Output the [X, Y] coordinate of the center of the cell containing the given text.  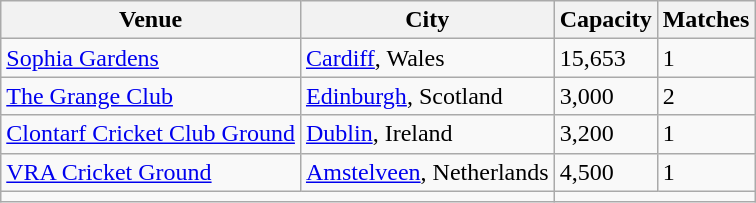
3,000 [606, 96]
Dublin, Ireland [427, 134]
Venue [151, 20]
Matches [706, 20]
Sophia Gardens [151, 58]
Capacity [606, 20]
Amstelveen, Netherlands [427, 172]
VRA Cricket Ground [151, 172]
City [427, 20]
The Grange Club [151, 96]
4,500 [606, 172]
Edinburgh, Scotland [427, 96]
15,653 [606, 58]
2 [706, 96]
Cardiff, Wales [427, 58]
3,200 [606, 134]
Clontarf Cricket Club Ground [151, 134]
